Scan for the cell matching the given text and deliver its (x, y) coordinate at center. 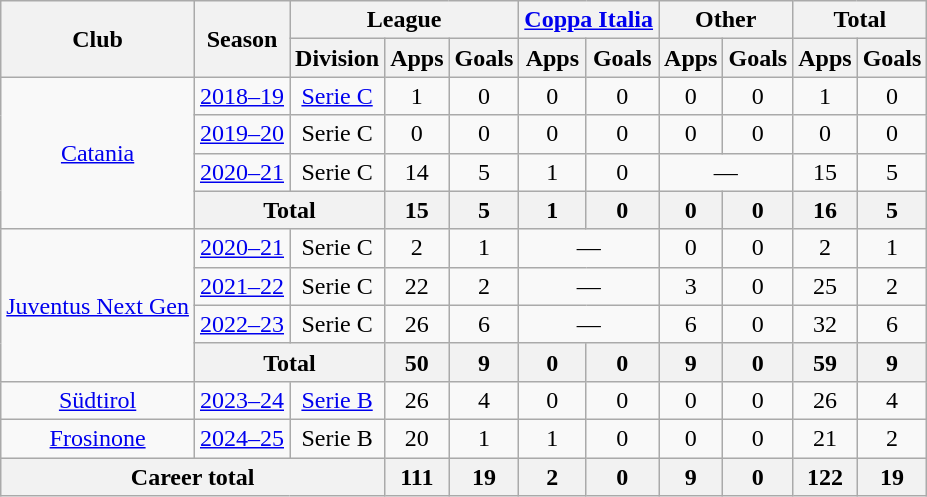
2019–20 (242, 134)
14 (417, 172)
2022–23 (242, 324)
Coppa Italia (589, 20)
Juventus Next Gen (98, 305)
2024–25 (242, 438)
22 (417, 286)
Catania (98, 153)
League (404, 20)
50 (417, 362)
2018–19 (242, 96)
20 (417, 438)
Career total (193, 477)
111 (417, 477)
Other (726, 20)
Division (338, 58)
32 (825, 324)
3 (691, 286)
2021–22 (242, 286)
Club (98, 39)
59 (825, 362)
2023–24 (242, 400)
Südtirol (98, 400)
16 (825, 210)
Season (242, 39)
122 (825, 477)
25 (825, 286)
Frosinone (98, 438)
21 (825, 438)
